Extract the [x, y] coordinate from the center of the cell holding the provided text.  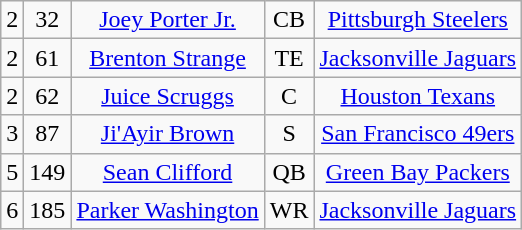
Houston Texans [418, 96]
3 [12, 134]
5 [12, 172]
87 [48, 134]
6 [12, 210]
C [289, 96]
WR [289, 210]
CB [289, 20]
61 [48, 58]
Green Bay Packers [418, 172]
San Francisco 49ers [418, 134]
185 [48, 210]
TE [289, 58]
Brenton Strange [168, 58]
62 [48, 96]
Joey Porter Jr. [168, 20]
Sean Clifford [168, 172]
Parker Washington [168, 210]
Juice Scruggs [168, 96]
Pittsburgh Steelers [418, 20]
Ji'Ayir Brown [168, 134]
S [289, 134]
149 [48, 172]
QB [289, 172]
32 [48, 20]
